Pinpoint the cell where the given text exists, returning its (X, Y) midpoint coordinate. 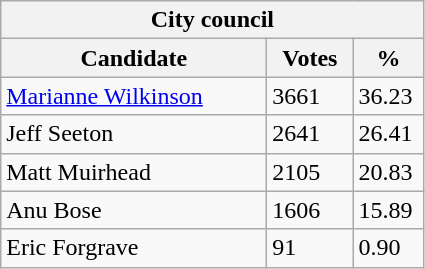
Candidate (134, 58)
Votes (310, 58)
Jeff Seeton (134, 134)
20.83 (388, 172)
26.41 (388, 134)
3661 (310, 96)
Anu Bose (134, 210)
1606 (310, 210)
91 (310, 248)
0.90 (388, 248)
% (388, 58)
15.89 (388, 210)
Marianne Wilkinson (134, 96)
2105 (310, 172)
2641 (310, 134)
Matt Muirhead (134, 172)
36.23 (388, 96)
City council (212, 20)
Eric Forgrave (134, 248)
